Detect which cell encompasses the target text, then output its (x, y) center coordinate. 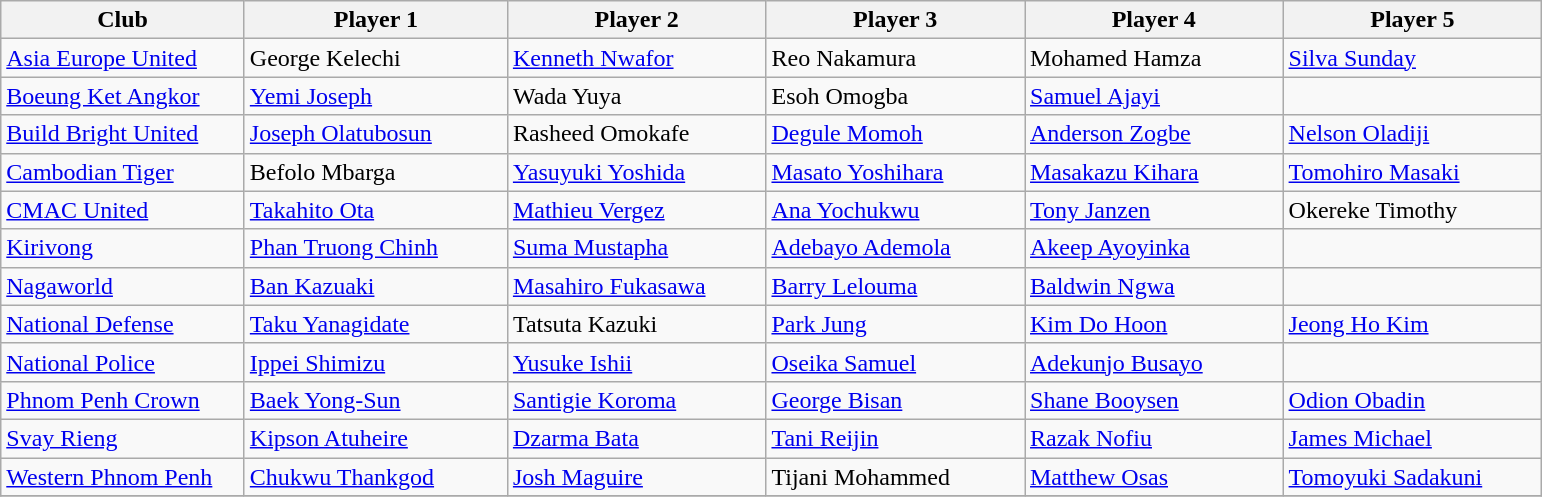
Josh Maguire (636, 477)
Player 3 (896, 20)
Player 5 (1412, 20)
Cambodian Tiger (123, 172)
Tomoyuki Sadakuni (1412, 477)
Taku Yanagidate (376, 324)
Chukwu Thankgod (376, 477)
Kirivong (123, 248)
Akeep Ayoyinka (1154, 248)
Oseika Samuel (896, 362)
Ippei Shimizu (376, 362)
Tony Janzen (1154, 210)
Tani Reijin (896, 438)
Esoh Omogba (896, 96)
Tomohiro Masaki (1412, 172)
Club (123, 20)
Baek Yong-Sun (376, 400)
Joseph Olatubosun (376, 134)
Build Bright United (123, 134)
Santigie Koroma (636, 400)
Park Jung (896, 324)
George Bisan (896, 400)
Silva Sunday (1412, 58)
Okereke Timothy (1412, 210)
Reo Nakamura (896, 58)
Svay Rieng (123, 438)
Tijani Mohammed (896, 477)
Yemi Joseph (376, 96)
Phnom Penh Crown (123, 400)
National Police (123, 362)
Yasuyuki Yoshida (636, 172)
Befolo Mbarga (376, 172)
Masato Yoshihara (896, 172)
Yusuke Ishii (636, 362)
Kipson Atuheire (376, 438)
Phan Truong Chinh (376, 248)
Player 4 (1154, 20)
Baldwin Ngwa (1154, 286)
Player 2 (636, 20)
Shane Booysen (1154, 400)
Samuel Ajayi (1154, 96)
Nelson Oladiji (1412, 134)
George Kelechi (376, 58)
Takahito Ota (376, 210)
Western Phnom Penh (123, 477)
Masakazu Kihara (1154, 172)
Nagaworld (123, 286)
Adekunjo Busayo (1154, 362)
Ana Yochukwu (896, 210)
Mohamed Hamza (1154, 58)
Matthew Osas (1154, 477)
Razak Nofiu (1154, 438)
Jeong Ho Kim (1412, 324)
Mathieu Vergez (636, 210)
Kenneth Nwafor (636, 58)
Rasheed Omokafe (636, 134)
Tatsuta Kazuki (636, 324)
CMAC United (123, 210)
Adebayo Ademola (896, 248)
Odion Obadin (1412, 400)
Degule Momoh (896, 134)
Wada Yuya (636, 96)
Ban Kazuaki (376, 286)
National Defense (123, 324)
Suma Mustapha (636, 248)
Player 1 (376, 20)
Kim Do Hoon (1154, 324)
Anderson Zogbe (1154, 134)
Barry Lelouma (896, 286)
Asia Europe United (123, 58)
Boeung Ket Angkor (123, 96)
James Michael (1412, 438)
Dzarma Bata (636, 438)
Masahiro Fukasawa (636, 286)
